Determine the [x, y] coordinate at the center of the cell enclosing the given text.  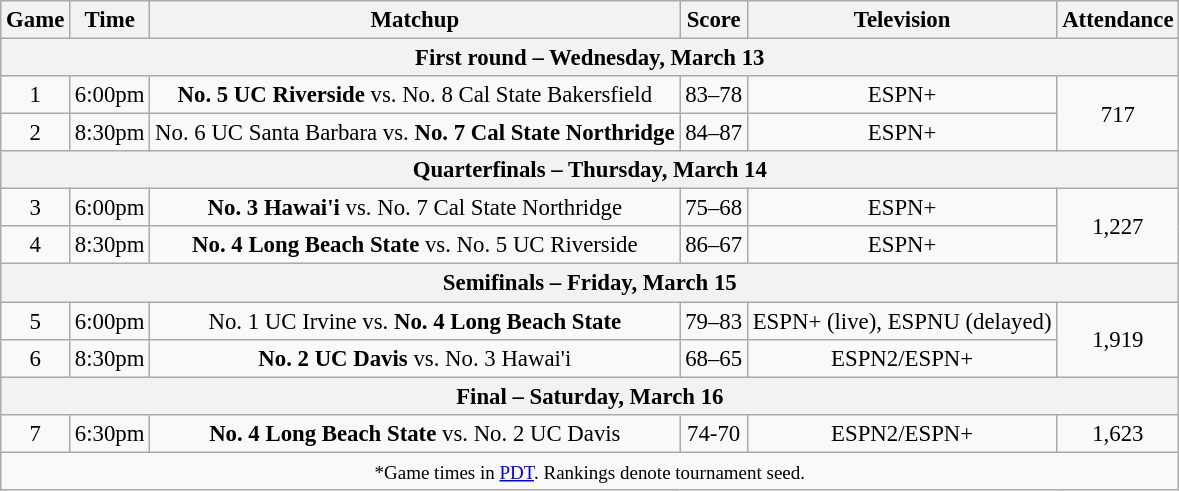
1 [36, 95]
5 [36, 321]
No. 3 Hawai'i vs. No. 7 Cal State Northridge [415, 208]
75–68 [714, 208]
84–87 [714, 133]
83–78 [714, 95]
2 [36, 133]
Television [902, 20]
86–67 [714, 245]
Game [36, 20]
No. 4 Long Beach State vs. No. 2 UC Davis [415, 433]
Final – Saturday, March 16 [590, 396]
79–83 [714, 321]
1,919 [1118, 340]
Matchup [415, 20]
ESPN+ (live), ESPNU (delayed) [902, 321]
74-70 [714, 433]
No. 5 UC Riverside vs. No. 8 Cal State Bakersfield [415, 95]
68–65 [714, 358]
4 [36, 245]
7 [36, 433]
Score [714, 20]
Quarterfinals – Thursday, March 14 [590, 170]
717 [1118, 114]
Semifinals – Friday, March 15 [590, 283]
1,623 [1118, 433]
First round – Wednesday, March 13 [590, 58]
No. 1 UC Irvine vs. No. 4 Long Beach State [415, 321]
*Game times in PDT. Rankings denote tournament seed. [590, 471]
No. 2 UC Davis vs. No. 3 Hawai'i [415, 358]
No. 4 Long Beach State vs. No. 5 UC Riverside [415, 245]
No. 6 UC Santa Barbara vs. No. 7 Cal State Northridge [415, 133]
1,227 [1118, 226]
Time [110, 20]
3 [36, 208]
Attendance [1118, 20]
6 [36, 358]
6:30pm [110, 433]
